Scan for the cell matching the given text and deliver its [X, Y] coordinate at center. 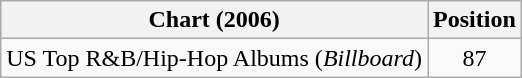
US Top R&B/Hip-Hop Albums (Billboard) [214, 58]
Chart (2006) [214, 20]
Position [475, 20]
87 [475, 58]
